Search for the cell housing the specified text and yield its (X, Y) center coordinate. 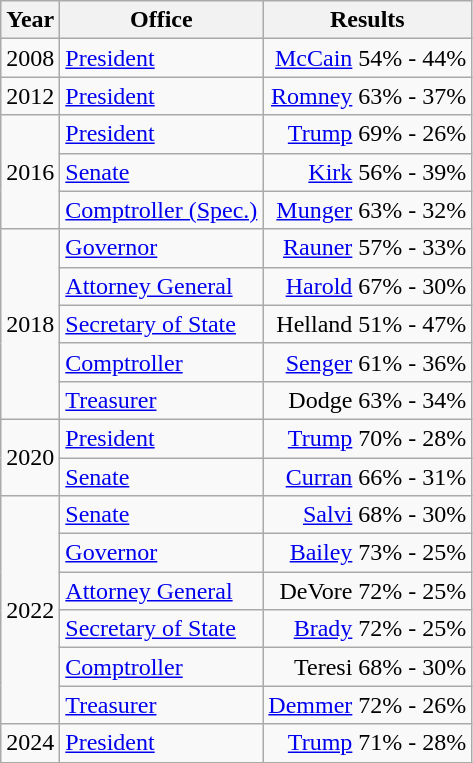
Bailey 73% - 25% (368, 553)
2018 (30, 324)
Romney 63% - 37% (368, 96)
Comptroller (Spec.) (162, 210)
Trump 69% - 26% (368, 134)
Harold 67% - 30% (368, 286)
Trump 71% - 28% (368, 743)
Kirk 56% - 39% (368, 172)
Curran 66% - 31% (368, 477)
2022 (30, 610)
Office (162, 20)
Brady 72% - 25% (368, 629)
2020 (30, 457)
Demmer 72% - 26% (368, 705)
2008 (30, 58)
Teresi 68% - 30% (368, 667)
2024 (30, 743)
Results (368, 20)
2012 (30, 96)
Trump 70% - 28% (368, 438)
Salvi 68% - 30% (368, 515)
Year (30, 20)
2016 (30, 172)
Rauner 57% - 33% (368, 248)
McCain 54% - 44% (368, 58)
Dodge 63% - 34% (368, 400)
Munger 63% - 32% (368, 210)
Senger 61% - 36% (368, 362)
Helland 51% - 47% (368, 324)
DeVore 72% - 25% (368, 591)
